Extract the [X, Y] coordinate from the center of the cell holding the provided text.  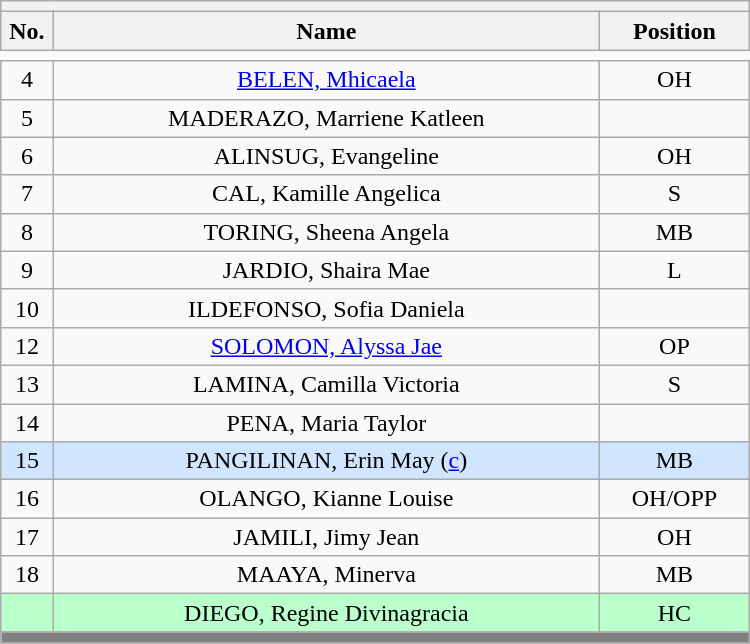
L [675, 270]
MADERAZO, Marriene Katleen [326, 118]
OLANGO, Kianne Louise [326, 499]
MAAYA, Minerva [326, 575]
PANGILINAN, Erin May (c) [326, 461]
ALINSUG, Evangeline [326, 156]
9 [27, 270]
LAMINA, Camilla Victoria [326, 384]
TORING, Sheena Angela [326, 232]
13 [27, 384]
15 [27, 461]
14 [27, 423]
5 [27, 118]
16 [27, 499]
Name [326, 31]
JARDIO, Shaira Mae [326, 270]
JAMILI, Jimy Jean [326, 537]
BELEN, Mhicaela [326, 80]
7 [27, 194]
18 [27, 575]
8 [27, 232]
12 [27, 346]
OH/OPP [675, 499]
17 [27, 537]
CAL, Kamille Angelica [326, 194]
PENA, Maria Taylor [326, 423]
SOLOMON, Alyssa Jae [326, 346]
HC [675, 613]
ILDEFONSO, Sofia Daniela [326, 308]
10 [27, 308]
No. [27, 31]
4 [27, 80]
6 [27, 156]
Position [675, 31]
DIEGO, Regine Divinagracia [326, 613]
OP [675, 346]
